Detect which cell encompasses the target text, then output its [X, Y] center coordinate. 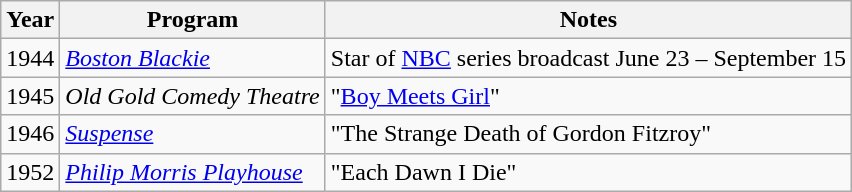
1952 [30, 172]
1946 [30, 134]
Program [192, 20]
Notes [588, 20]
Old Gold Comedy Theatre [192, 96]
"Each Dawn I Die" [588, 172]
"Boy Meets Girl" [588, 96]
Philip Morris Playhouse [192, 172]
Star of NBC series broadcast June 23 – September 15 [588, 58]
1944 [30, 58]
Suspense [192, 134]
"The Strange Death of Gordon Fitzroy" [588, 134]
Year [30, 20]
Boston Blackie [192, 58]
1945 [30, 96]
